Detect which cell encompasses the target text, then output its [x, y] center coordinate. 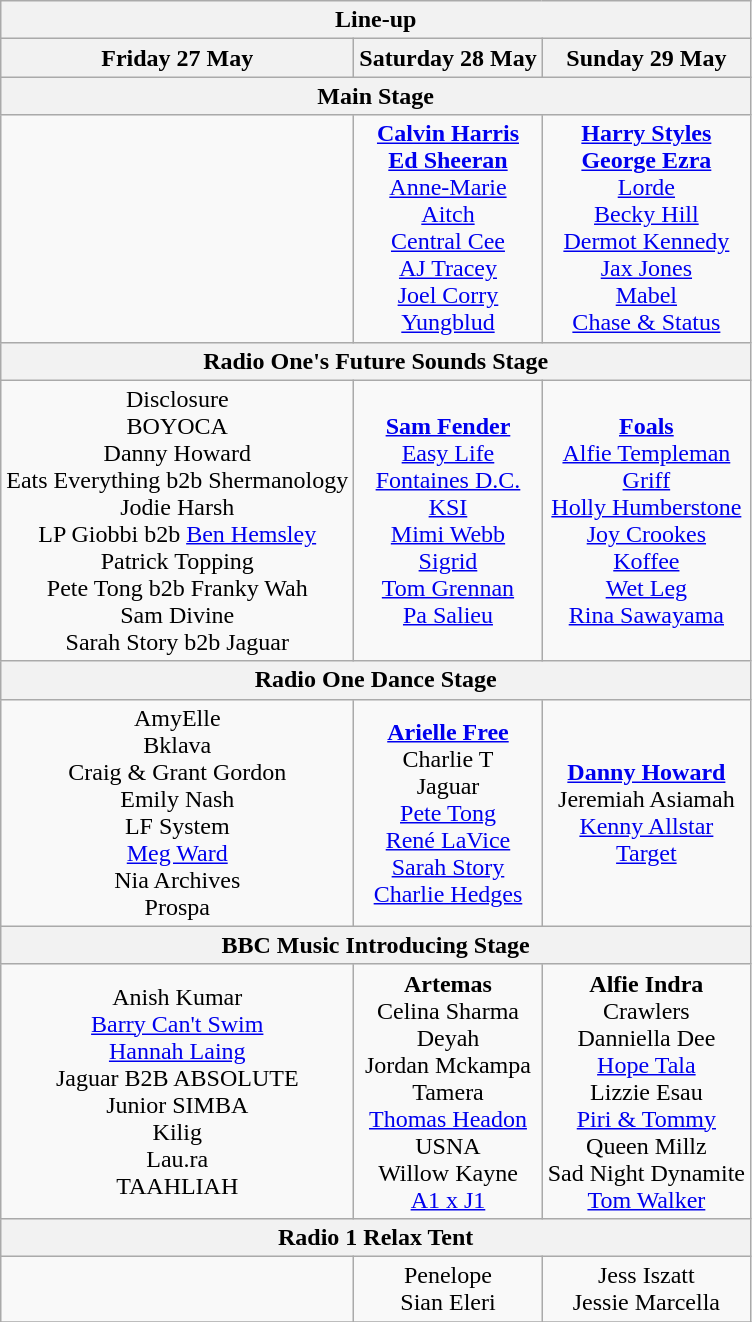
FoalsAlfie TemplemanGriffHolly HumberstoneJoy CrookesKoffeeWet LegRina Sawayama [646, 520]
Alfie IndraCrawlersDanniella DeeHope TalaLizzie EsauPiri & TommyQueen MillzSad Night DynamiteTom Walker [646, 1091]
Main Stage [376, 96]
AmyElleBklavaCraig & Grant GordonEmily NashLF SystemMeg WardNia ArchivesProspa [178, 812]
Calvin HarrisEd SheeranAnne-MarieAitchCentral CeeAJ TraceyJoel CorryYungblud [448, 228]
Arielle FreeCharlie TJaguarPete TongRené LaViceSarah StoryCharlie Hedges [448, 812]
PenelopeSian Eleri [448, 1288]
Radio 1 Relax Tent [376, 1237]
Line-up [376, 20]
Anish KumarBarry Can't SwimHannah LaingJaguar B2B ABSOLUTEJunior SIMBAKiligLau.raTAAHLIAH [178, 1091]
Danny HowardJeremiah AsiamahKenny AllstarTarget [646, 812]
Harry StylesGeorge EzraLordeBecky HillDermot KennedyJax JonesMabelChase & Status [646, 228]
Sam FenderEasy LifeFontaines D.C.KSIMimi WebbSigridTom GrennanPa Salieu [448, 520]
Jess IszattJessie Marcella [646, 1288]
ArtemasCelina SharmaDeyahJordan MckampaTameraThomas HeadonUSNAWillow KayneA1 x J1 [448, 1091]
Sunday 29 May [646, 58]
BBC Music Introducing Stage [376, 945]
Saturday 28 May [448, 58]
Radio One Dance Stage [376, 680]
Radio One's Future Sounds Stage [376, 361]
Friday 27 May [178, 58]
